Return (X, Y) of the center of cell containing provided text 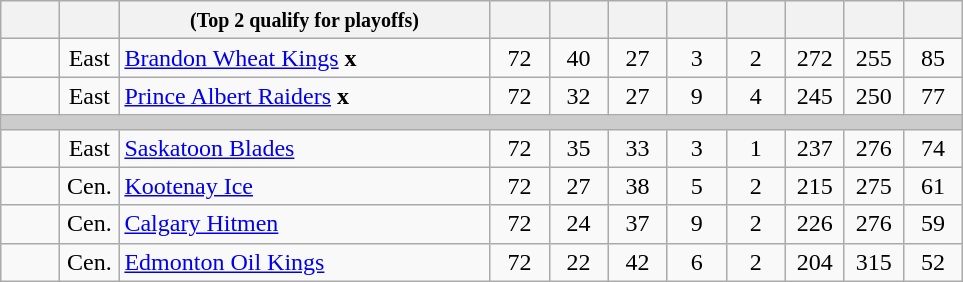
5 (696, 186)
204 (814, 262)
35 (578, 148)
272 (814, 58)
77 (932, 96)
315 (874, 262)
Kootenay Ice (304, 186)
24 (578, 224)
4 (756, 96)
38 (638, 186)
250 (874, 96)
Prince Albert Raiders x (304, 96)
85 (932, 58)
237 (814, 148)
52 (932, 262)
61 (932, 186)
226 (814, 224)
40 (578, 58)
275 (874, 186)
32 (578, 96)
Saskatoon Blades (304, 148)
Edmonton Oil Kings (304, 262)
59 (932, 224)
74 (932, 148)
245 (814, 96)
1 (756, 148)
Brandon Wheat Kings x (304, 58)
6 (696, 262)
22 (578, 262)
215 (814, 186)
42 (638, 262)
(Top 2 qualify for playoffs) (304, 20)
37 (638, 224)
255 (874, 58)
Calgary Hitmen (304, 224)
33 (638, 148)
